Detect which cell encompasses the target text, then output its (X, Y) center coordinate. 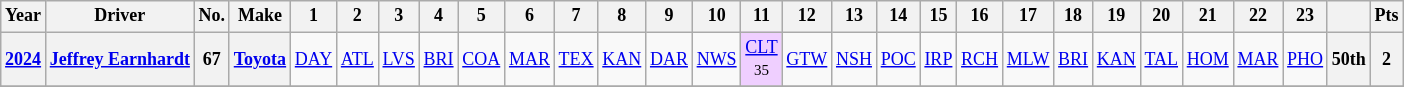
7 (576, 16)
14 (898, 16)
2024 (24, 59)
50th (1348, 59)
DAY (313, 59)
TEX (576, 59)
HOM (1208, 59)
GTW (807, 59)
Toyota (260, 59)
DAR (670, 59)
18 (1074, 16)
TAL (1161, 59)
23 (1306, 16)
Jeffrey Earnhardt (120, 59)
ATL (357, 59)
10 (716, 16)
6 (530, 16)
Year (24, 16)
8 (622, 16)
19 (1116, 16)
NSH (854, 59)
1 (313, 16)
CLT35 (762, 59)
POC (898, 59)
12 (807, 16)
22 (1258, 16)
No. (212, 16)
3 (398, 16)
LVS (398, 59)
13 (854, 16)
RCH (980, 59)
15 (938, 16)
NWS (716, 59)
PHO (1306, 59)
20 (1161, 16)
Make (260, 16)
IRP (938, 59)
16 (980, 16)
4 (438, 16)
17 (1028, 16)
Pts (1386, 16)
COA (482, 59)
5 (482, 16)
21 (1208, 16)
9 (670, 16)
MLW (1028, 59)
Driver (120, 16)
11 (762, 16)
67 (212, 59)
